Locate the cell with the specified text and output its (X, Y) center coordinate. 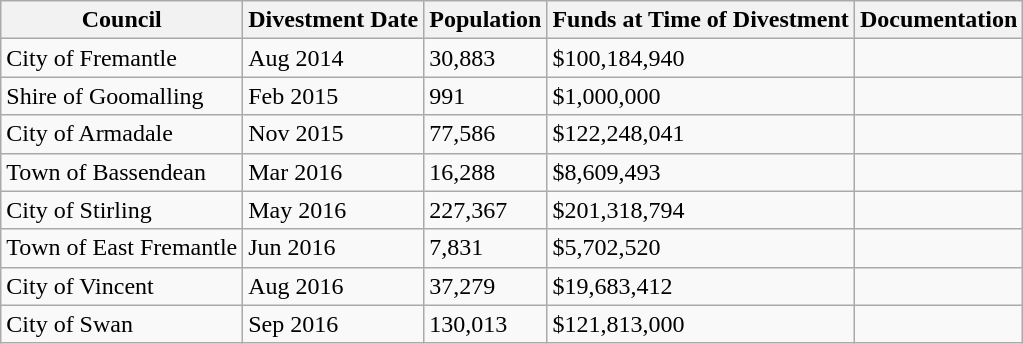
Mar 2016 (334, 172)
130,013 (486, 324)
City of Vincent (122, 286)
$5,702,520 (701, 248)
Town of East Fremantle (122, 248)
$100,184,940 (701, 58)
$19,683,412 (701, 286)
City of Armadale (122, 134)
Funds at Time of Divestment (701, 20)
30,883 (486, 58)
Aug 2014 (334, 58)
$1,000,000 (701, 96)
227,367 (486, 210)
City of Fremantle (122, 58)
$8,609,493 (701, 172)
$122,248,041 (701, 134)
Feb 2015 (334, 96)
Aug 2016 (334, 286)
Nov 2015 (334, 134)
Documentation (938, 20)
May 2016 (334, 210)
Shire of Goomalling (122, 96)
Sep 2016 (334, 324)
Jun 2016 (334, 248)
Population (486, 20)
$121,813,000 (701, 324)
Council (122, 20)
Town of Bassendean (122, 172)
16,288 (486, 172)
$201,318,794 (701, 210)
City of Swan (122, 324)
77,586 (486, 134)
City of Stirling (122, 210)
Divestment Date (334, 20)
37,279 (486, 286)
991 (486, 96)
7,831 (486, 248)
